Determine the [x, y] coordinate at the center of the cell enclosing the given text.  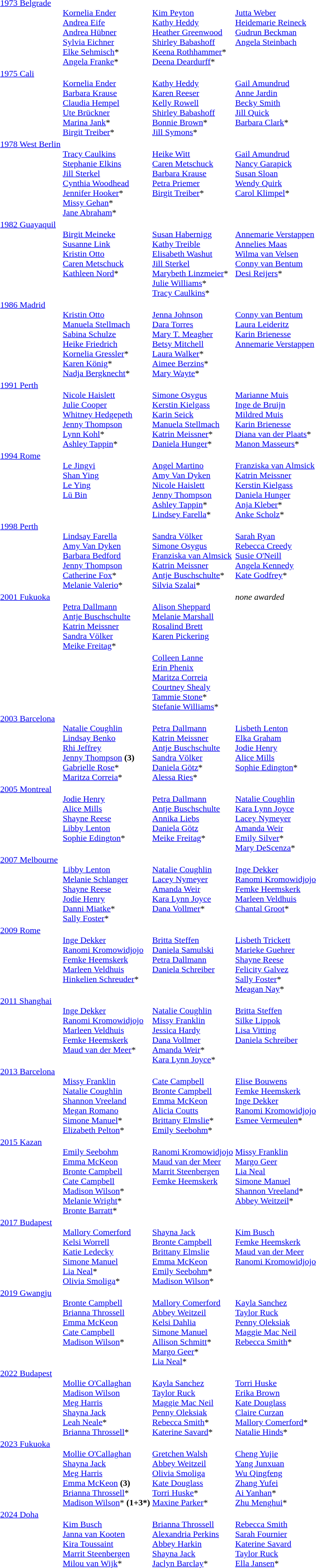
Emily SeebohmEmma McKeonBronte CampbellCate CampbellMadison Wilson*Melanie Wright*Bronte Barratt* [106, 1176]
Mallory ComerfordAbbey WeitzeilKelsi DahliaSimone ManuelAllison Schmitt*Margo Geer*Lia Neal* [193, 1327]
Britta SteffenDaniela SamulskiPetra DallmannDaniela Schreiber [193, 960]
Shayna JackBronte CampbellBrittany ElmslieEmma McKeonEmily Seebohm*Madison Wilson* [193, 1252]
Lindsay FarellaAmy Van DykenBarbara BedfordJenny ThompsonCatherine Fox*Melanie Valerio* [106, 556]
Heike WittCaren MetschuckBarbara KrausePetra PriemerBirgit Treiber* [193, 178]
Kayla SanchezTaylor RuckMaggie Mac NeilPenny OleksiakRebecca Smith*Katerine Savard* [193, 1403]
Sandra VölkerSimone OsygusFranziska van AlmsickKatrin MeissnerAntje Buschschulte*Silvia Szalai* [193, 556]
Natalie CoughlinLacey NymeyerAmanda WeirKara Lynn JoyceDana Vollmer* [193, 889]
Petra DallmannAntje BuschschulteAnnika LiebsDaniela GötzMeike Freitag* [193, 818]
Mollie O'CallaghanShayna JackMeg HarrisEmma McKeon (3)Brianna Throssell*Madison Wilson* (1+3*) [106, 1473]
Missy FranklinNatalie CoughlinShannon VreelandMegan RomanoSimone Manuel*Elizabeth Pelton* [106, 1101]
Susan HaberniggKathy TreibleElisabeth WashutJill SterkelMarybeth Linzmeier*Julie Williams*Tracy Caulkins* [193, 258]
Cate CampbellBronte CampbellEmma McKeonAlicia CouttsBrittany Elmslie*Emily Seebohm* [193, 1101]
Ranomi KromowidjojoMaud van der MeerMarrit SteenbergenFemke Heemskerk [193, 1176]
Kathy HeddyKaren ReeserKelly RowellShirley BabashoffBonnie Brown*Jill Symons* [193, 103]
Inge DekkerRanomi KromowidjojoMarleen VeldhuisFemke HeemskerkMaud van der Meer* [106, 1030]
Libby LentonMelanie SchlangerShayne ReeseJodie HenryDanni Miatke*Sally Foster* [106, 889]
Colleen LanneErin PhenixMaritza CorreiaCourtney ShealyTammie Stone*Stefanie Williams* [193, 677]
Jodie HenryAlice MillsShayne ReeseLibby LentonSophie Edington* [106, 818]
Nicole HaislettJulie CooperWhitney HedgepethJenny ThompsonLynn Kohl*Ashley Tappin* [106, 414]
Alison SheppardMelanie MarshallRosalind BrettKaren Pickering [193, 616]
Angel MartinoAmy Van DykenNicole HaislettJenny ThompsonAshley Tappin*Lindsey Farella* [193, 485]
Inge DekkerRanomi KromowidjojoFemke HeemskerkMarleen VeldhuisHinkelien Schreuder* [106, 960]
Natalie CoughlinLindsay BenkoRhi JeffreyJenny Thompson (3)Gabrielle Rose*Maritza Correia* [106, 748]
Tracy CaulkinsStephanie ElkinsJill SterkelCynthia WoodheadJennifer Hooker*Missy Gehan*Jane Abraham* [106, 178]
Jenna JohnsonDara TorresMary T. MeagherBetsy MitchellLaura Walker*Aimee Berzins*Mary Wayte* [193, 339]
Simone OsygusKerstin KielgassKarin SeickManuela StellmachKatrin Meissner*Daniela Hunger* [193, 414]
Mallory ComerfordKelsi WorrellKatie LedeckySimone ManuelLia Neal*Olivia Smoliga* [106, 1252]
Kristin OttoManuela StellmachSabina SchulzeHeike FriedrichKornelia Gressler*Karen König*Nadja Bergknecht* [106, 339]
Mollie O'CallaghanMadison WilsonMeg HarrisShayna JackLeah Neale*Brianna Throssell* [106, 1403]
Petra DallmannKatrin MeissnerAntje BuschschulteSandra VölkerDaniela Götz*Alessa Ries* [193, 748]
Birgit MeinekeSusanne LinkKristin OttoCaren MetschuckKathleen Nord* [106, 258]
Le JingyiShan YingLe YingLü Bin [106, 485]
Natalie CoughlinMissy FranklinJessica HardyDana VollmerAmanda Weir*Kara Lynn Joyce* [193, 1030]
Bronte CampbellBrianna ThrossellEmma McKeonCate CampbellMadison Wilson* [106, 1327]
Kornelia EnderBarbara KrauseClaudia HempelUte BrücknerMarina Jank*Birgit Treiber* [106, 103]
Petra DallmannAntje BuschschulteKatrin MeissnerSandra VölkerMeike Freitag* [106, 652]
Gretchen WalshAbbey WeitzeilOlivia SmoligaKate DouglassTorri Huske*Maxine Parker* [193, 1473]
